Find where the given text appears and provide that cell's center as [x, y] coordinate. 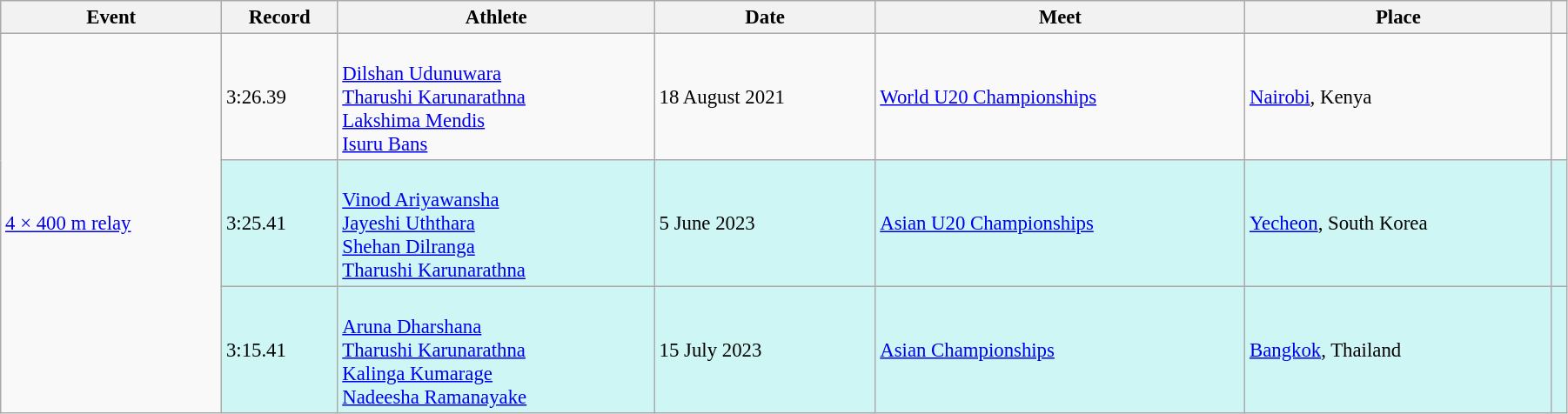
3:25.41 [280, 224]
Vinod AriyawanshaJayeshi UththaraShehan DilrangaTharushi Karunarathna [496, 224]
Athlete [496, 17]
World U20 Championships [1060, 97]
Record [280, 17]
Event [111, 17]
Bangkok, Thailand [1398, 351]
Date [765, 17]
18 August 2021 [765, 97]
3:15.41 [280, 351]
Meet [1060, 17]
Aruna DharshanaTharushi KarunarathnaKalinga KumarageNadeesha Ramanayake [496, 351]
4 × 400 m relay [111, 224]
Asian Championships [1060, 351]
Dilshan UdunuwaraTharushi KarunarathnaLakshima MendisIsuru Bans [496, 97]
Nairobi, Kenya [1398, 97]
5 June 2023 [765, 224]
Asian U20 Championships [1060, 224]
15 July 2023 [765, 351]
3:26.39 [280, 97]
Place [1398, 17]
Yecheon, South Korea [1398, 224]
